Pinpoint the cell where the given text exists, returning its (X, Y) midpoint coordinate. 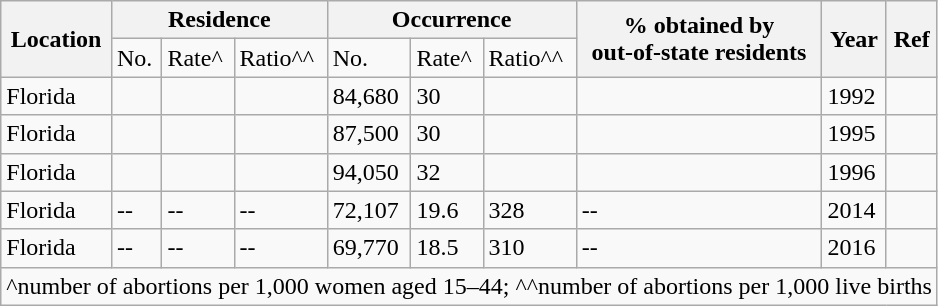
2014 (854, 210)
18.5 (447, 248)
^number of abortions per 1,000 women aged 15–44; ^^number of abortions per 1,000 live births (470, 286)
Location (56, 39)
1992 (854, 96)
328 (530, 210)
1995 (854, 134)
32 (447, 172)
Ref (912, 39)
% obtained byout-of-state residents (699, 39)
Year (854, 39)
310 (530, 248)
Occurrence (452, 20)
19.6 (447, 210)
2016 (854, 248)
72,107 (369, 210)
69,770 (369, 248)
87,500 (369, 134)
1996 (854, 172)
84,680 (369, 96)
Residence (219, 20)
94,050 (369, 172)
